Return (x, y) of the center of cell containing provided text 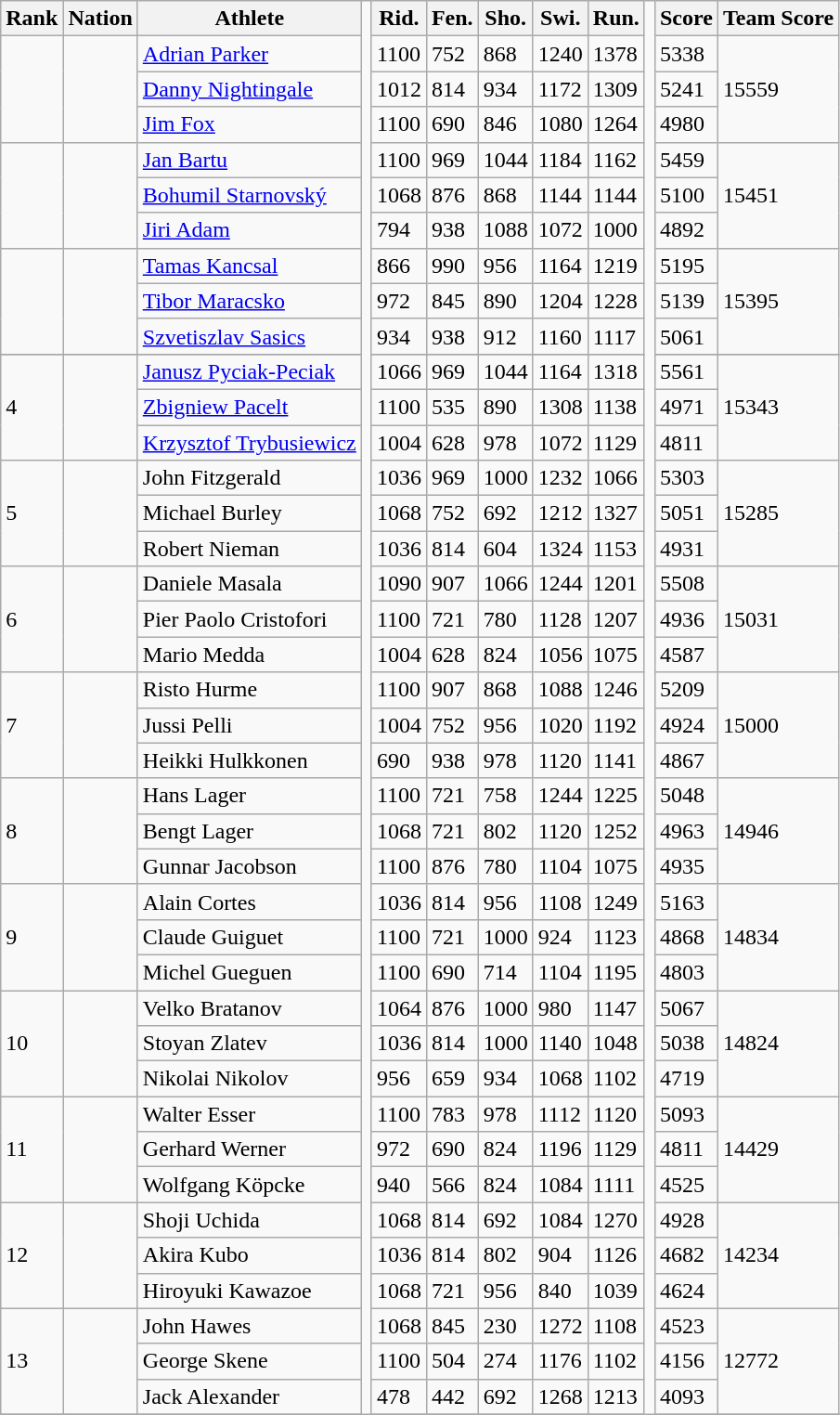
15451 (778, 195)
Athlete (249, 19)
Jussi Pelli (249, 725)
659 (452, 1079)
4980 (686, 124)
604 (505, 549)
1213 (616, 1396)
566 (452, 1185)
Nation (100, 19)
5459 (686, 160)
1048 (616, 1044)
274 (505, 1361)
5 (32, 513)
1270 (616, 1220)
442 (452, 1396)
Pier Paolo Cristofori (249, 619)
1196 (561, 1149)
1090 (399, 584)
912 (505, 336)
6 (32, 619)
Tamas Kancsal (249, 266)
Danny Nightingale (249, 89)
9 (32, 937)
15395 (778, 301)
5303 (686, 478)
4682 (686, 1255)
1162 (616, 160)
5241 (686, 89)
1264 (616, 124)
5051 (686, 513)
1117 (616, 336)
4156 (686, 1361)
Rid. (399, 19)
15285 (778, 513)
Swi. (561, 19)
1064 (399, 1007)
Alain Cortes (249, 902)
4935 (686, 866)
Risto Hurme (249, 690)
5100 (686, 195)
1147 (616, 1007)
758 (505, 796)
Zbigniew Pacelt (249, 407)
Jiri Adam (249, 230)
14824 (778, 1043)
866 (399, 266)
5561 (686, 371)
1184 (561, 160)
Sho. (505, 19)
George Skene (249, 1361)
Michel Gueguen (249, 972)
1128 (561, 619)
Walter Esser (249, 1114)
Stoyan Zlatev (249, 1044)
1249 (616, 902)
4719 (686, 1079)
Score (686, 19)
Wolfgang Köpcke (249, 1185)
5209 (686, 690)
Hiroyuki Kawazoe (249, 1291)
Daniele Masala (249, 584)
230 (505, 1326)
840 (561, 1291)
904 (561, 1255)
846 (505, 124)
1111 (616, 1185)
Krzysztof Trybusiewicz (249, 443)
1056 (561, 655)
Adrian Parker (249, 54)
Bohumil Starnovský (249, 195)
1252 (616, 831)
1123 (616, 937)
714 (505, 972)
Gunnar Jacobson (249, 866)
1378 (616, 54)
Bengt Lager (249, 831)
Michael Burley (249, 513)
1020 (561, 725)
Mario Medda (249, 655)
Robert Nieman (249, 549)
1012 (399, 89)
10 (32, 1043)
1192 (616, 725)
5508 (686, 584)
4867 (686, 760)
924 (561, 937)
1219 (616, 266)
15000 (778, 725)
4936 (686, 619)
1268 (561, 1396)
1141 (616, 760)
13 (32, 1361)
1201 (616, 584)
1140 (561, 1044)
5163 (686, 902)
1207 (616, 619)
1204 (561, 301)
John Hawes (249, 1326)
Hans Lager (249, 796)
12 (32, 1255)
14946 (778, 831)
4 (32, 407)
1138 (616, 407)
15031 (778, 619)
1176 (561, 1361)
1212 (561, 513)
1039 (616, 1291)
1272 (561, 1326)
5093 (686, 1114)
Nikolai Nikolov (249, 1079)
1112 (561, 1114)
11 (32, 1149)
5048 (686, 796)
Janusz Pyciak-Peciak (249, 371)
504 (452, 1361)
4963 (686, 831)
4803 (686, 972)
Jim Fox (249, 124)
794 (399, 230)
1309 (616, 89)
1195 (616, 972)
1126 (616, 1255)
14834 (778, 937)
15559 (778, 89)
Fen. (452, 19)
Claude Guiguet (249, 937)
1225 (616, 796)
535 (452, 407)
Heikki Hulkkonen (249, 760)
4931 (686, 549)
Gerhard Werner (249, 1149)
4924 (686, 725)
Akira Kubo (249, 1255)
990 (452, 266)
5338 (686, 54)
4525 (686, 1185)
1080 (561, 124)
1318 (616, 371)
478 (399, 1396)
5067 (686, 1007)
1160 (561, 336)
1308 (561, 407)
John Fitzgerald (249, 478)
1172 (561, 89)
1232 (561, 478)
Velko Bratanov (249, 1007)
940 (399, 1185)
4624 (686, 1291)
Team Score (778, 19)
14234 (778, 1255)
1240 (561, 54)
12772 (778, 1361)
5061 (686, 336)
5139 (686, 301)
4971 (686, 407)
Jan Bartu (249, 160)
Shoji Uchida (249, 1220)
Rank (32, 19)
8 (32, 831)
14429 (778, 1149)
15343 (778, 407)
Szvetiszlav Sasics (249, 336)
4928 (686, 1220)
Jack Alexander (249, 1396)
4868 (686, 937)
1153 (616, 549)
5038 (686, 1044)
7 (32, 725)
980 (561, 1007)
783 (452, 1114)
1246 (616, 690)
4523 (686, 1326)
Run. (616, 19)
1324 (561, 549)
4892 (686, 230)
1228 (616, 301)
Tibor Maracsko (249, 301)
1327 (616, 513)
4587 (686, 655)
4093 (686, 1396)
5195 (686, 266)
